Scan for the cell matching the given text and deliver its [x, y] coordinate at center. 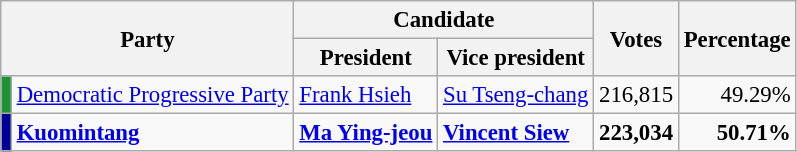
223,034 [636, 133]
Votes [636, 38]
Su Tseng-chang [516, 95]
Percentage [737, 38]
216,815 [636, 95]
Frank Hsieh [366, 95]
49.29% [737, 95]
Candidate [444, 20]
President [366, 58]
Vincent Siew [516, 133]
50.71% [737, 133]
Democratic Progressive Party [152, 95]
Party [148, 38]
Kuomintang [152, 133]
Ma Ying-jeou [366, 133]
Vice president [516, 58]
